Identify which cell holds the provided text, then report its (x, y) central coordinate. 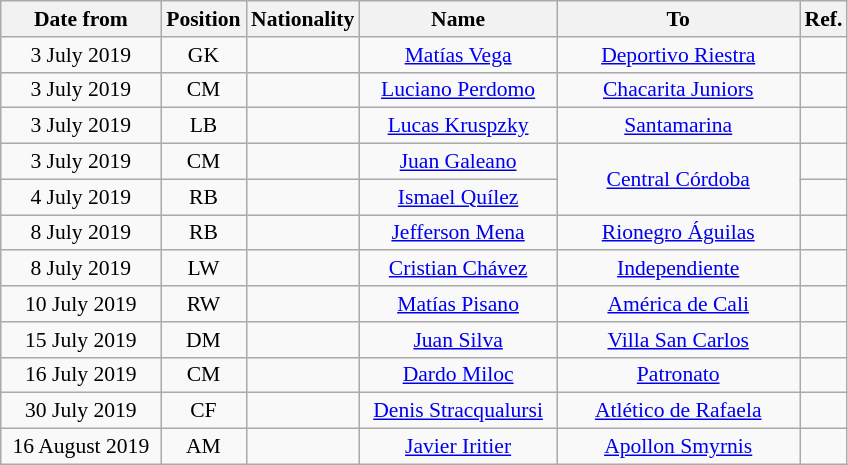
4 July 2019 (81, 197)
16 July 2019 (81, 375)
Ismael Quílez (458, 197)
Central Córdoba (678, 180)
Date from (81, 19)
10 July 2019 (81, 304)
30 July 2019 (81, 411)
Matías Vega (458, 55)
DM (204, 340)
16 August 2019 (81, 447)
LW (204, 269)
Position (204, 19)
Villa San Carlos (678, 340)
Lucas Kruspzky (458, 126)
Luciano Perdomo (458, 90)
Apollon Smyrnis (678, 447)
América de Cali (678, 304)
15 July 2019 (81, 340)
CF (204, 411)
Cristian Chávez (458, 269)
Name (458, 19)
To (678, 19)
AM (204, 447)
RW (204, 304)
GK (204, 55)
Matías Pisano (458, 304)
LB (204, 126)
Jefferson Mena (458, 233)
Atlético de Rafaela (678, 411)
Patronato (678, 375)
Chacarita Juniors (678, 90)
Deportivo Riestra (678, 55)
Santamarina (678, 126)
Independiente (678, 269)
Nationality (302, 19)
Denis Stracqualursi (458, 411)
Dardo Miloc (458, 375)
Javier Iritier (458, 447)
Juan Galeano (458, 162)
Juan Silva (458, 340)
Ref. (824, 19)
Rionegro Águilas (678, 233)
